From the cell containing the given text, extract its center point as [x, y] coordinate. 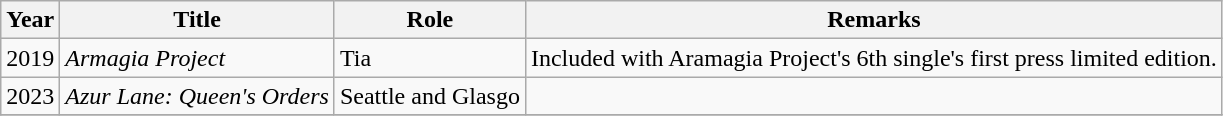
Seattle and Glasgo [430, 96]
Role [430, 20]
Year [30, 20]
Remarks [874, 20]
Included with Aramagia Project's 6th single's first press limited edition. [874, 58]
2023 [30, 96]
2019 [30, 58]
Armagia Project [198, 58]
Title [198, 20]
Tia [430, 58]
Azur Lane: Queen's Orders [198, 96]
